For the text-containing cell, return its midpoint in (x, y) coordinate format. 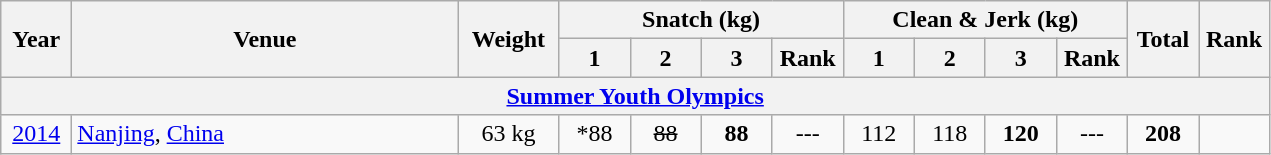
*88 (594, 134)
118 (950, 134)
Weight (508, 39)
Summer Youth Olympics (636, 96)
208 (1162, 134)
63 kg (508, 134)
120 (1020, 134)
Snatch (kg) (701, 20)
Venue (265, 39)
Total (1162, 39)
Year (36, 39)
Nanjing, China (265, 134)
Clean & Jerk (kg) (985, 20)
2014 (36, 134)
112 (878, 134)
